Return [X, Y] of the center of cell containing provided text 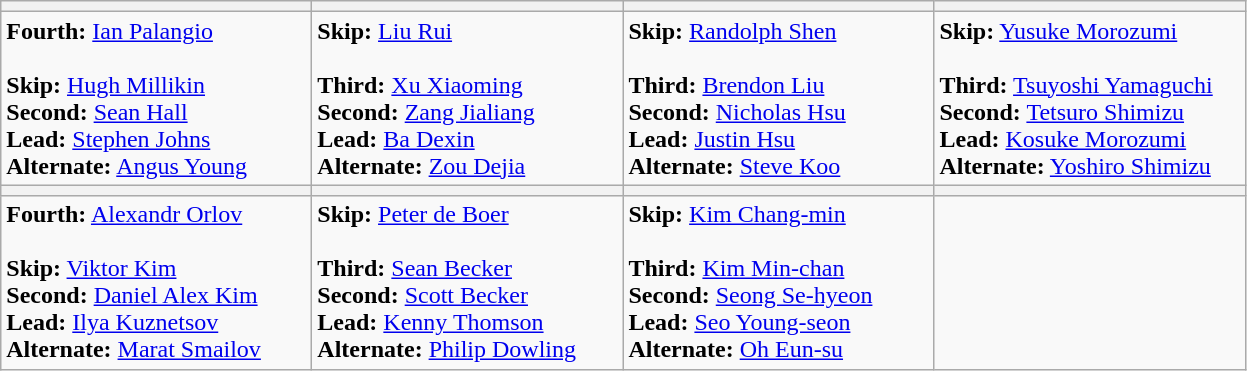
Skip: Randolph ShenThird: Brendon Liu Second: Nicholas Hsu Lead: Justin Hsu Alternate: Steve Koo [778, 98]
Skip: Kim Chang-minThird: Kim Min-chan Second: Seong Se-hyeon Lead: Seo Young-seon Alternate: Oh Eun-su [778, 282]
Fourth: Ian PalangioSkip: Hugh Millikin Second: Sean Hall Lead: Stephen Johns Alternate: Angus Young [156, 98]
Skip: Peter de BoerThird: Sean Becker Second: Scott Becker Lead: Kenny Thomson Alternate: Philip Dowling [468, 282]
Skip: Liu RuiThird: Xu Xiaoming Second: Zang Jialiang Lead: Ba Dexin Alternate: Zou Dejia [468, 98]
Fourth: Alexandr OrlovSkip: Viktor Kim Second: Daniel Alex Kim Lead: Ilya Kuznetsov Alternate: Marat Smailov [156, 282]
Skip: Yusuke MorozumiThird: Tsuyoshi Yamaguchi Second: Tetsuro Shimizu Lead: Kosuke Morozumi Alternate: Yoshiro Shimizu [1090, 98]
